Return [x, y] of the center of cell containing provided text 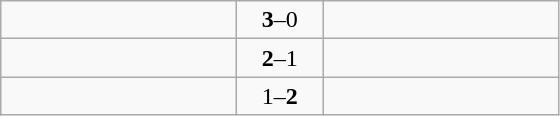
2–1 [280, 58]
1–2 [280, 96]
3–0 [280, 20]
